Pinpoint the cell where the given text exists, returning its [X, Y] midpoint coordinate. 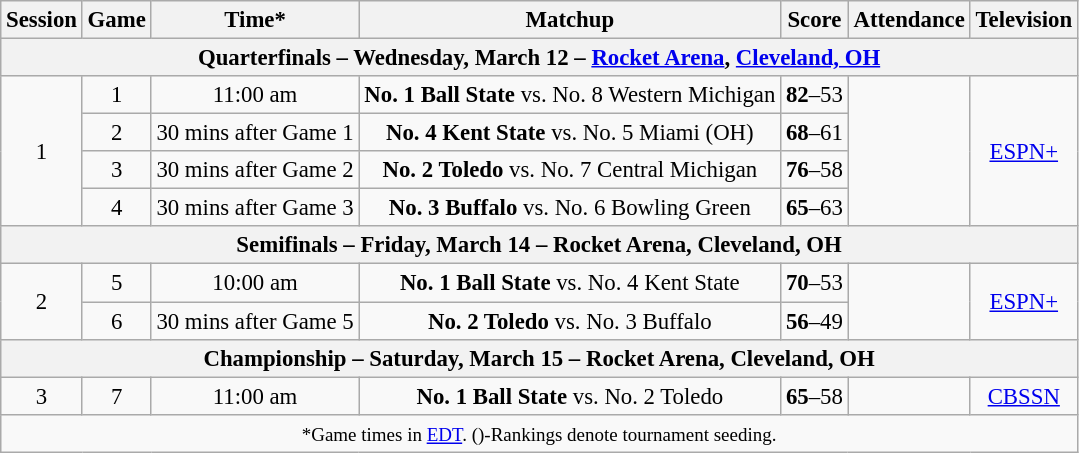
No. 1 Ball State vs. No. 2 Toledo [570, 396]
56–49 [815, 321]
30 mins after Game 1 [255, 133]
10:00 am [255, 283]
*Game times in EDT. ()-Rankings denote tournament seeding. [540, 433]
70–53 [815, 283]
Quarterfinals – Wednesday, March 12 – Rocket Arena, Cleveland, OH [540, 58]
68–61 [815, 133]
Matchup [570, 20]
No. 2 Toledo vs. No. 7 Central Michigan [570, 170]
82–53 [815, 95]
76–58 [815, 170]
No. 1 Ball State vs. No. 8 Western Michigan [570, 95]
Session [42, 20]
Television [1024, 20]
65–63 [815, 208]
7 [116, 396]
Semifinals – Friday, March 14 – Rocket Arena, Cleveland, OH [540, 245]
No. 4 Kent State vs. No. 5 Miami (OH) [570, 133]
Championship – Saturday, March 15 – Rocket Arena, Cleveland, OH [540, 358]
Time* [255, 20]
30 mins after Game 2 [255, 170]
Game [116, 20]
30 mins after Game 5 [255, 321]
Score [815, 20]
6 [116, 321]
4 [116, 208]
No. 3 Buffalo vs. No. 6 Bowling Green [570, 208]
30 mins after Game 3 [255, 208]
CBSSN [1024, 396]
65–58 [815, 396]
5 [116, 283]
No. 2 Toledo vs. No. 3 Buffalo [570, 321]
Attendance [909, 20]
No. 1 Ball State vs. No. 4 Kent State [570, 283]
